Extract the (X, Y) coordinate from the center of the cell holding the provided text.  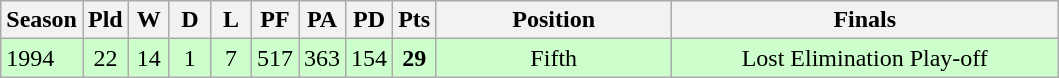
Fifth (554, 58)
PF (274, 20)
Lost Elimination Play-off (865, 58)
PA (322, 20)
Finals (865, 20)
PD (370, 20)
Pld (105, 20)
363 (322, 58)
29 (414, 58)
Season (42, 20)
7 (230, 58)
22 (105, 58)
Position (554, 20)
154 (370, 58)
D (190, 20)
1 (190, 58)
Pts (414, 20)
14 (148, 58)
517 (274, 58)
W (148, 20)
1994 (42, 58)
L (230, 20)
